Return [x, y] of the center of cell containing provided text 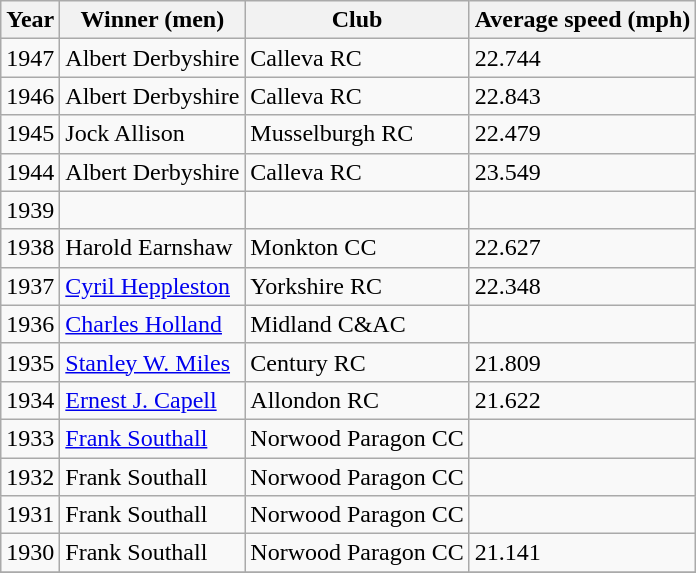
1934 [30, 400]
1930 [30, 553]
21.141 [582, 553]
22.744 [582, 58]
Jock Allison [152, 134]
1936 [30, 324]
Allondon RC [357, 400]
1939 [30, 210]
1947 [30, 58]
23.549 [582, 172]
1937 [30, 286]
21.809 [582, 362]
1946 [30, 96]
1933 [30, 438]
22.627 [582, 248]
Harold Earnshaw [152, 248]
Charles Holland [152, 324]
Midland C&AC [357, 324]
Club [357, 20]
Ernest J. Capell [152, 400]
21.622 [582, 400]
Century RC [357, 362]
Yorkshire RC [357, 286]
Monkton CC [357, 248]
Stanley W. Miles [152, 362]
22.348 [582, 286]
Cyril Heppleston [152, 286]
Winner (men) [152, 20]
1944 [30, 172]
22.479 [582, 134]
1932 [30, 477]
1931 [30, 515]
1945 [30, 134]
Average speed (mph) [582, 20]
Musselburgh RC [357, 134]
1935 [30, 362]
1938 [30, 248]
22.843 [582, 96]
Year [30, 20]
